Search for the cell housing the specified text and yield its [x, y] center coordinate. 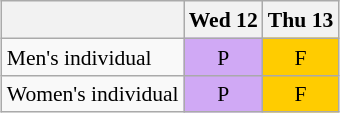
Women's individual [93, 94]
Men's individual [93, 56]
Wed 12 [224, 20]
Thu 13 [301, 20]
